Output the [X, Y] coordinate of the center of the cell containing the given text.  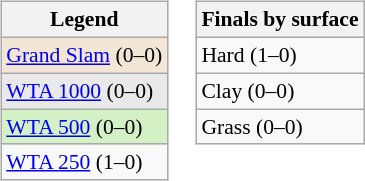
Clay (0–0) [280, 91]
Grass (0–0) [280, 127]
WTA 500 (0–0) [84, 127]
WTA 250 (1–0) [84, 162]
Legend [84, 20]
Grand Slam (0–0) [84, 55]
Hard (1–0) [280, 55]
Finals by surface [280, 20]
WTA 1000 (0–0) [84, 91]
